Search for the cell housing the specified text and yield its (x, y) center coordinate. 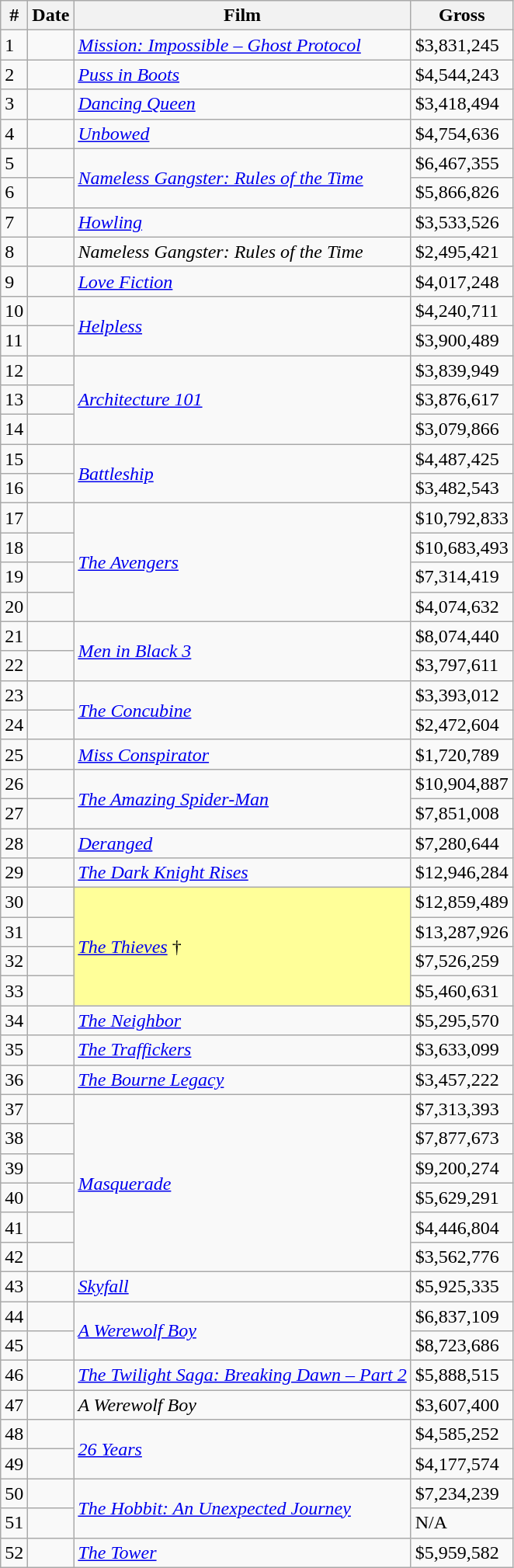
$10,792,833 (461, 518)
$3,633,099 (461, 1050)
$3,418,494 (461, 104)
9 (14, 281)
The Avengers (242, 562)
$4,754,636 (461, 134)
5 (14, 163)
The Neighbor (242, 1020)
$5,460,631 (461, 991)
6 (14, 193)
The Twilight Saga: Breaking Dawn – Part 2 (242, 1375)
36 (14, 1080)
Puss in Boots (242, 75)
Deranged (242, 843)
17 (14, 518)
51 (14, 1523)
$5,866,826 (461, 193)
$5,925,335 (461, 1286)
2 (14, 75)
$6,467,355 (461, 163)
$4,544,243 (461, 75)
43 (14, 1286)
$3,079,866 (461, 429)
32 (14, 961)
50 (14, 1493)
16 (14, 488)
$3,876,617 (461, 400)
$3,900,489 (461, 340)
$3,393,012 (461, 695)
$3,839,949 (461, 370)
Gross (461, 16)
37 (14, 1109)
$5,959,582 (461, 1552)
46 (14, 1375)
$9,200,274 (461, 1168)
The Traffickers (242, 1050)
35 (14, 1050)
$4,585,252 (461, 1434)
$10,904,887 (461, 784)
12 (14, 370)
44 (14, 1316)
29 (14, 873)
24 (14, 725)
$13,287,926 (461, 932)
26 Years (242, 1449)
Dancing Queen (242, 104)
The Dark Knight Rises (242, 873)
34 (14, 1020)
$12,946,284 (461, 873)
$4,177,574 (461, 1464)
27 (14, 813)
28 (14, 843)
$3,457,222 (461, 1080)
The Amazing Spider-Man (242, 798)
Film (242, 16)
31 (14, 932)
Mission: Impossible – Ghost Protocol (242, 45)
$3,607,400 (461, 1405)
Date (51, 16)
$3,797,611 (461, 666)
19 (14, 577)
$6,837,109 (461, 1316)
52 (14, 1552)
$3,831,245 (461, 45)
The Hobbit: An Unexpected Journey (242, 1508)
Skyfall (242, 1286)
30 (14, 902)
$7,234,239 (461, 1493)
20 (14, 607)
$7,280,644 (461, 843)
$7,877,673 (461, 1139)
45 (14, 1346)
The Bourne Legacy (242, 1080)
1 (14, 45)
The Concubine (242, 710)
$12,859,489 (461, 902)
49 (14, 1464)
$2,495,421 (461, 252)
$8,723,686 (461, 1346)
$4,240,711 (461, 311)
$7,313,393 (461, 1109)
$4,487,425 (461, 459)
The Thieves † (242, 947)
$3,533,526 (461, 222)
Masquerade (242, 1183)
13 (14, 400)
38 (14, 1139)
8 (14, 252)
Architecture 101 (242, 400)
$4,017,248 (461, 281)
The Tower (242, 1552)
39 (14, 1168)
$4,074,632 (461, 607)
Howling (242, 222)
21 (14, 636)
Helpless (242, 325)
7 (14, 222)
48 (14, 1434)
$7,314,419 (461, 577)
Men in Black 3 (242, 651)
$3,562,776 (461, 1257)
33 (14, 991)
47 (14, 1405)
$10,683,493 (461, 548)
41 (14, 1227)
# (14, 16)
$1,720,789 (461, 754)
25 (14, 754)
Battleship (242, 474)
$7,851,008 (461, 813)
10 (14, 311)
3 (14, 104)
40 (14, 1198)
22 (14, 666)
14 (14, 429)
26 (14, 784)
$5,295,570 (461, 1020)
$7,526,259 (461, 961)
15 (14, 459)
$5,629,291 (461, 1198)
N/A (461, 1523)
Unbowed (242, 134)
23 (14, 695)
$8,074,440 (461, 636)
$3,482,543 (461, 488)
42 (14, 1257)
11 (14, 340)
$2,472,604 (461, 725)
$4,446,804 (461, 1227)
$5,888,515 (461, 1375)
4 (14, 134)
Miss Conspirator (242, 754)
18 (14, 548)
Love Fiction (242, 281)
